Locate the cell with the specified text and output its (X, Y) center coordinate. 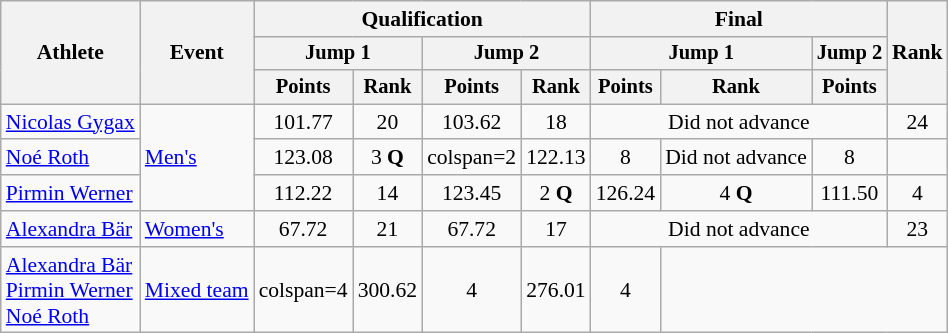
112.22 (304, 193)
Men's (197, 158)
123.08 (304, 158)
Event (197, 52)
14 (388, 193)
23 (918, 229)
2 Q (556, 193)
126.24 (626, 193)
Final (739, 19)
111.50 (850, 193)
17 (556, 229)
24 (918, 122)
colspan=2 (472, 158)
4 Q (736, 193)
Noé Roth (70, 158)
Pirmin Werner (70, 193)
18 (556, 122)
Athlete (70, 52)
103.62 (472, 122)
4 (918, 193)
21 (388, 229)
20 (388, 122)
101.77 (304, 122)
Women's (197, 229)
Alexandra Bär (70, 229)
Nicolas Gygax (70, 122)
Qualification (422, 19)
123.45 (472, 193)
3 Q (388, 158)
122.13 (556, 158)
